From the cell containing the given text, extract its center point as (X, Y) coordinate. 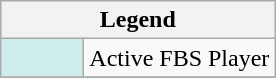
Active FBS Player (180, 58)
Legend (138, 20)
